Extract the (X, Y) coordinate from the center of the cell holding the provided text.  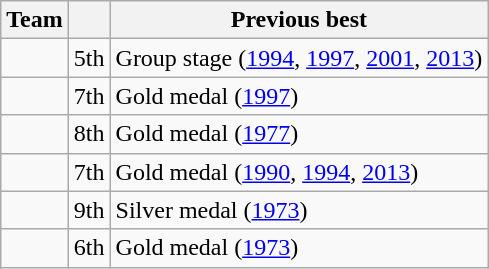
Silver medal (1973) (299, 210)
9th (89, 210)
Group stage (1994, 1997, 2001, 2013) (299, 58)
Team (35, 20)
Previous best (299, 20)
8th (89, 134)
Gold medal (1977) (299, 134)
Gold medal (1973) (299, 248)
Gold medal (1990, 1994, 2013) (299, 172)
5th (89, 58)
6th (89, 248)
Gold medal (1997) (299, 96)
